From the cell containing the given text, extract its center point as [x, y] coordinate. 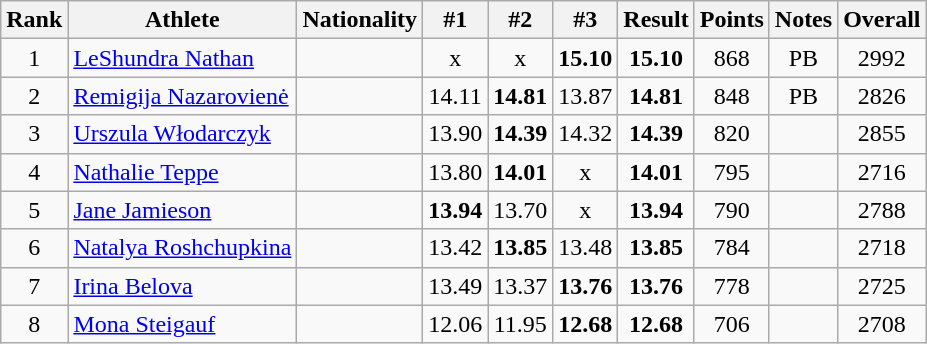
13.90 [456, 134]
12.06 [456, 324]
#3 [586, 20]
2788 [882, 210]
8 [34, 324]
2716 [882, 172]
Jane Jamieson [182, 210]
Overall [882, 20]
4 [34, 172]
7 [34, 286]
13.80 [456, 172]
2826 [882, 96]
Remigija Nazarovienė [182, 96]
848 [732, 96]
13.37 [520, 286]
LeShundra Nathan [182, 58]
2718 [882, 248]
Notes [803, 20]
Result [656, 20]
6 [34, 248]
11.95 [520, 324]
14.11 [456, 96]
Athlete [182, 20]
Irina Belova [182, 286]
14.32 [586, 134]
13.48 [586, 248]
2855 [882, 134]
795 [732, 172]
Nathalie Teppe [182, 172]
Nationality [360, 20]
2708 [882, 324]
820 [732, 134]
1 [34, 58]
13.42 [456, 248]
13.49 [456, 286]
13.87 [586, 96]
2992 [882, 58]
#2 [520, 20]
#1 [456, 20]
868 [732, 58]
2725 [882, 286]
790 [732, 210]
Natalya Roshchupkina [182, 248]
5 [34, 210]
13.70 [520, 210]
2 [34, 96]
778 [732, 286]
3 [34, 134]
Points [732, 20]
Rank [34, 20]
Urszula Włodarczyk [182, 134]
784 [732, 248]
706 [732, 324]
Mona Steigauf [182, 324]
